Search for the cell housing the specified text and yield its (x, y) center coordinate. 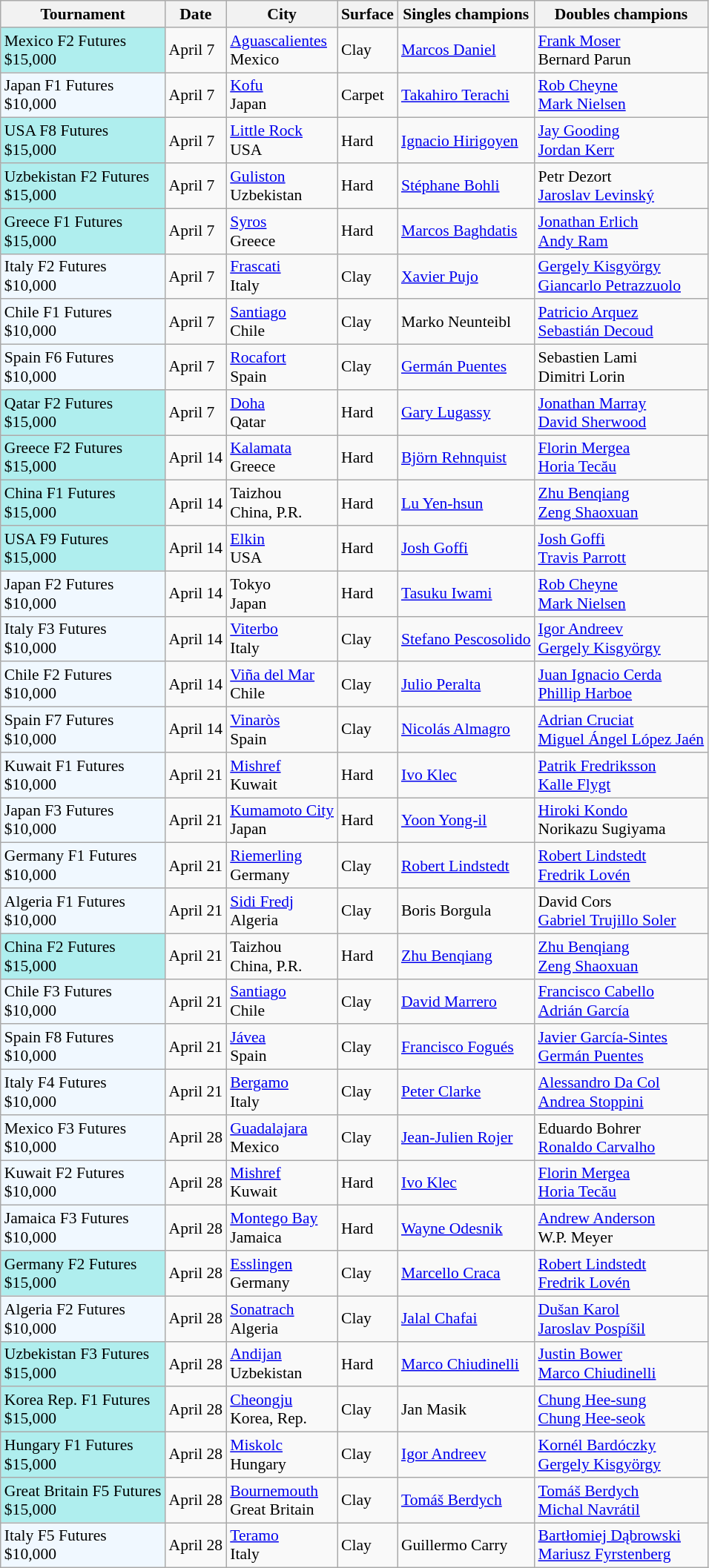
Xavier Pujo (466, 276)
Date (196, 14)
Kornél Bardóczky Gergely Kisgyörgy (621, 1455)
Jonathan Marray David Sherwood (621, 412)
Javier García-Sintes Germán Puentes (621, 1047)
Josh Goffi (466, 549)
Francisco Cabello Adrián García (621, 1001)
Takahiro Terachi (466, 95)
Viña del MarChile (282, 685)
Algeria F2 Futures$10,000 (83, 1318)
ViterboItaly (282, 639)
Italy F3 Futures$10,000 (83, 639)
Petr Dezort Jaroslav Levinský (621, 185)
AndijanUzbekistan (282, 1364)
Kumamoto CityJapan (282, 820)
Italy F2 Futures$10,000 (83, 276)
CheongjuKorea, Rep. (282, 1410)
Japan F3 Futures$10,000 (83, 820)
Alessandro Da Col Andrea Stoppini (621, 1093)
Mexico F2 Futures$15,000 (83, 50)
Doubles champions (621, 14)
RiemerlingGermany (282, 866)
Greece F2 Futures$15,000 (83, 458)
Stéphane Bohli (466, 185)
Japan F1 Futures$10,000 (83, 95)
Juan Ignacio Cerda Phillip Harboe (621, 685)
EsslingenGermany (282, 1274)
Germán Puentes (466, 368)
Spain F7 Futures$10,000 (83, 730)
MiskolcHungary (282, 1455)
GuadalajaraMexico (282, 1137)
TeramoItaly (282, 1545)
Lu Yen-hsun (466, 503)
Jonathan Erlich Andy Ram (621, 231)
Spain F8 Futures$10,000 (83, 1047)
Gergely Kisgyörgy Giancarlo Petrazzuolo (621, 276)
Italy F4 Futures$10,000 (83, 1093)
David Marrero (466, 1001)
Gary Lugassy (466, 412)
Jean-Julien Rojer (466, 1137)
Adrian Cruciat Miguel Ángel López Jaén (621, 730)
China F2 Futures$15,000 (83, 956)
Igor Andreev (466, 1455)
Andrew Anderson W.P. Meyer (621, 1228)
Boris Borgula (466, 910)
Jan Masik (466, 1410)
Germany F1 Futures$10,000 (83, 866)
Jalal Chafai (466, 1318)
Patricio Arquez Sebastián Decoud (621, 322)
Chile F1 Futures$10,000 (83, 322)
Surface (368, 14)
SonatrachAlgeria (282, 1318)
Germany F2 Futures$15,000 (83, 1274)
USA F9 Futures$15,000 (83, 549)
JáveaSpain (282, 1047)
Japan F2 Futures$10,000 (83, 593)
Korea Rep. F1 Futures$15,000 (83, 1410)
Great Britain F5 Futures$15,000 (83, 1501)
Marcos Daniel (466, 50)
Igor Andreev Gergely Kisgyörgy (621, 639)
Marco Chiudinelli (466, 1364)
Julio Peralta (466, 685)
Spain F6 Futures$10,000 (83, 368)
Singles champions (466, 14)
RocafortSpain (282, 368)
Patrik Fredriksson Kalle Flygt (621, 775)
Sidi FredjAlgeria (282, 910)
Kuwait F1 Futures$10,000 (83, 775)
Francisco Fogués (466, 1047)
KalamataGreece (282, 458)
Algeria F1 Futures$10,000 (83, 910)
Tasuku Iwami (466, 593)
Uzbekistan F2 Futures$15,000 (83, 185)
Jay Gooding Jordan Kerr (621, 141)
Marcello Craca (466, 1274)
Frank Moser Bernard Parun (621, 50)
Yoon Yong-il (466, 820)
Justin Bower Marco Chiudinelli (621, 1364)
ElkinUSA (282, 549)
Sebastien Lami Dimitri Lorin (621, 368)
Carpet (368, 95)
Marko Neunteibl (466, 322)
Jamaica F3 Futures$10,000 (83, 1228)
Hungary F1 Futures$15,000 (83, 1455)
Qatar F2 Futures$15,000 (83, 412)
Mexico F3 Futures$10,000 (83, 1137)
AguascalientesMexico (282, 50)
Hiroki Kondo Norikazu Sugiyama (621, 820)
Peter Clarke (466, 1093)
Dušan Karol Jaroslav Pospíšil (621, 1318)
SyrosGreece (282, 231)
TokyoJapan (282, 593)
Little RockUSA (282, 141)
BournemouthGreat Britain (282, 1501)
KofuJapan (282, 95)
Tomáš Berdych Michal Navrátil (621, 1501)
Eduardo Bohrer Ronaldo Carvalho (621, 1137)
BergamoItaly (282, 1093)
Uzbekistan F3 Futures$15,000 (83, 1364)
Chile F3 Futures$10,000 (83, 1001)
Italy F5 Futures$10,000 (83, 1545)
Josh Goffi Travis Parrott (621, 549)
Tournament (83, 14)
Chung Hee-sung Chung Hee-seok (621, 1410)
Wayne Odesnik (466, 1228)
VinaròsSpain (282, 730)
GulistonUzbekistan (282, 185)
Stefano Pescosolido (466, 639)
Nicolás Almagro (466, 730)
China F1 Futures$15,000 (83, 503)
Greece F1 Futures$15,000 (83, 231)
Montego BayJamaica (282, 1228)
David Cors Gabriel Trujillo Soler (621, 910)
Björn Rehnquist (466, 458)
FrascatiItaly (282, 276)
Bartłomiej Dąbrowski Mariusz Fyrstenberg (621, 1545)
Robert Lindstedt (466, 866)
Guillermo Carry (466, 1545)
Zhu Benqiang (466, 956)
Ignacio Hirigoyen (466, 141)
Kuwait F2 Futures$10,000 (83, 1183)
USA F8 Futures$15,000 (83, 141)
Chile F2 Futures$10,000 (83, 685)
DohaQatar (282, 412)
Tomáš Berdych (466, 1501)
Marcos Baghdatis (466, 231)
City (282, 14)
